Capture the cell that displays the provided text and extract its [x, y] central coordinate. 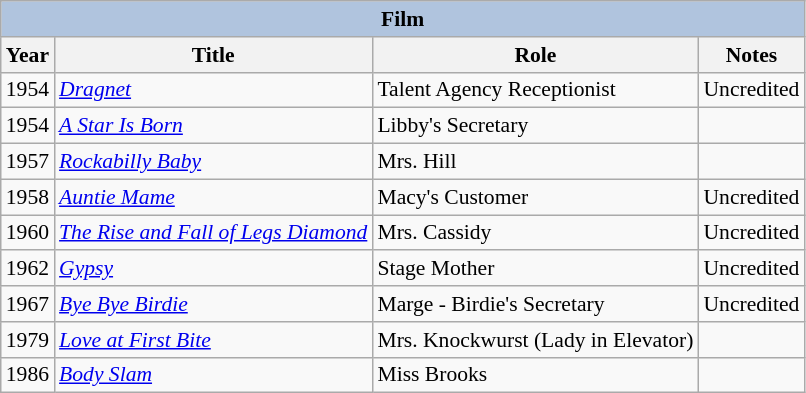
Dragnet [213, 90]
Bye Bye Birdie [213, 304]
Year [28, 55]
1962 [28, 269]
Love at First Bite [213, 340]
Mrs. Cassidy [535, 233]
Mrs. Knockwurst (Lady in Elevator) [535, 340]
1979 [28, 340]
Rockabilly Baby [213, 162]
1958 [28, 197]
1986 [28, 375]
Auntie Mame [213, 197]
Miss Brooks [535, 375]
Body Slam [213, 375]
Role [535, 55]
1957 [28, 162]
Notes [751, 55]
Title [213, 55]
1960 [28, 233]
Talent Agency Receptionist [535, 90]
Stage Mother [535, 269]
The Rise and Fall of Legs Diamond [213, 233]
Libby's Secretary [535, 126]
A Star Is Born [213, 126]
Marge - Birdie's Secretary [535, 304]
1967 [28, 304]
Mrs. Hill [535, 162]
Film [403, 19]
Macy's Customer [535, 197]
Gypsy [213, 269]
